Search for the cell housing the specified text and yield its [X, Y] center coordinate. 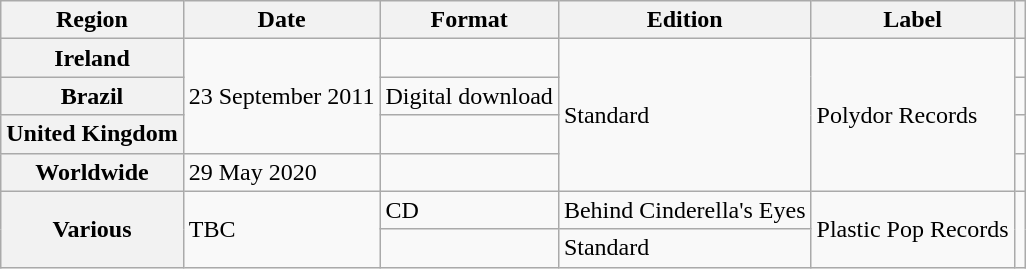
Various [92, 229]
United Kingdom [92, 134]
29 May 2020 [282, 172]
Date [282, 20]
Label [912, 20]
CD [469, 210]
Brazil [92, 96]
Digital download [469, 96]
Behind Cinderella's Eyes [684, 210]
Polydor Records [912, 115]
Edition [684, 20]
Worldwide [92, 172]
23 September 2011 [282, 96]
Ireland [92, 58]
Plastic Pop Records [912, 229]
Format [469, 20]
TBC [282, 229]
Region [92, 20]
